Return the [x, y] coordinate for the center point of the cell that contains the specified text.  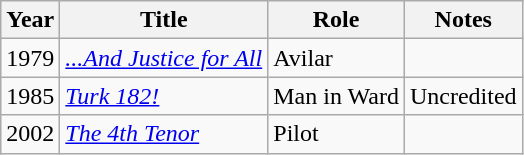
Title [164, 20]
Role [336, 20]
Uncredited [463, 96]
Turk 182! [164, 96]
1979 [30, 58]
...And Justice for All [164, 58]
Pilot [336, 134]
2002 [30, 134]
Avilar [336, 58]
1985 [30, 96]
Notes [463, 20]
Man in Ward [336, 96]
The 4th Tenor [164, 134]
Year [30, 20]
